From the cell containing the given text, extract its center point as (x, y) coordinate. 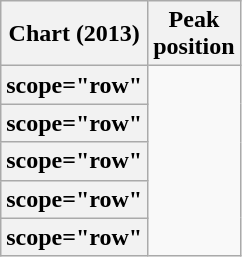
Chart (2013) (74, 34)
Peakposition (194, 34)
